Extract the (X, Y) coordinate from the center of the cell holding the provided text.  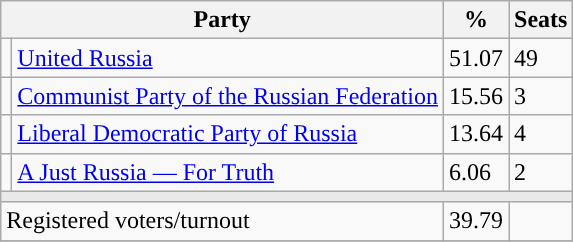
Registered voters/turnout (222, 221)
Communist Party of the Russian Federation (228, 96)
Party (222, 20)
3 (541, 96)
2 (541, 172)
A Just Russia — For Truth (228, 172)
51.07 (476, 58)
4 (541, 134)
% (476, 20)
13.64 (476, 134)
15.56 (476, 96)
6.06 (476, 172)
39.79 (476, 221)
49 (541, 58)
United Russia (228, 58)
Seats (541, 20)
Liberal Democratic Party of Russia (228, 134)
